Output the [x, y] coordinate of the center of the cell containing the given text.  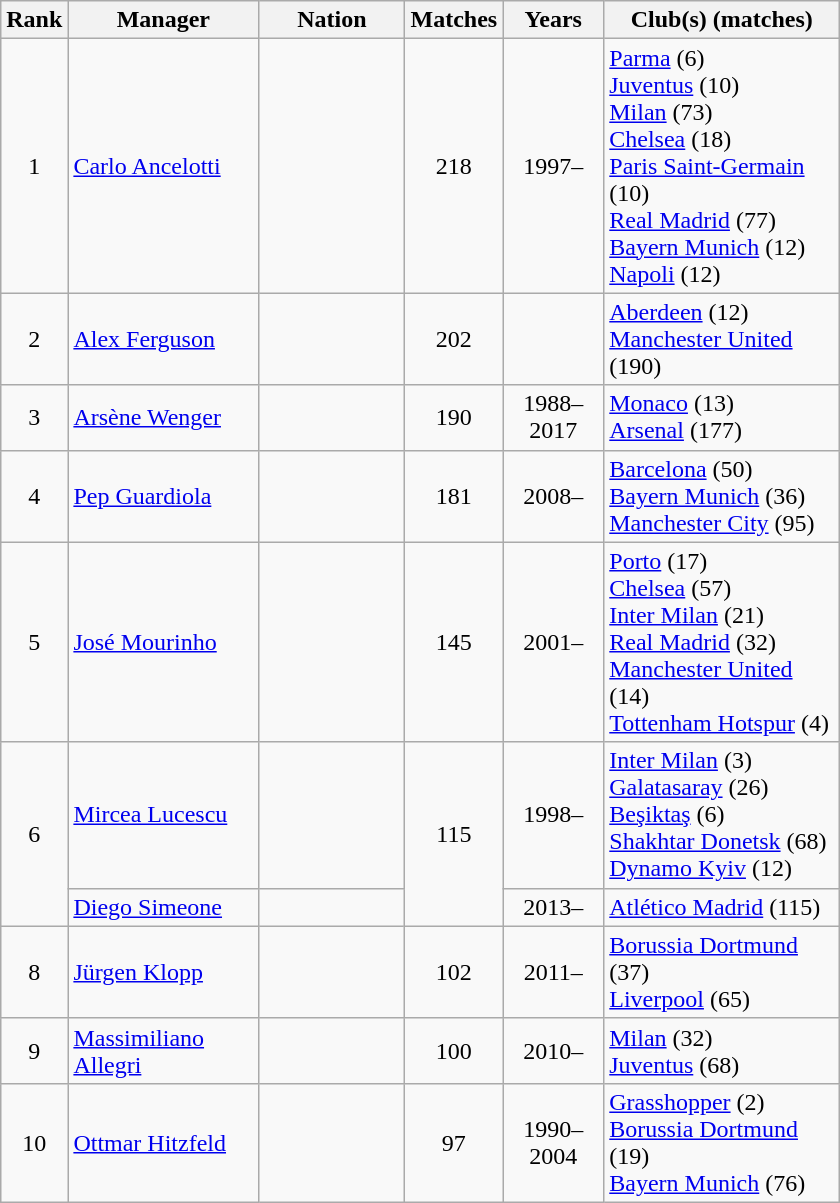
Milan (32)Juventus (68) [722, 1050]
2010– [554, 1050]
145 [454, 642]
1990–2004 [554, 1142]
100 [454, 1050]
Diego Simeone [164, 907]
Years [554, 20]
Pep Guardiola [164, 496]
1997– [554, 166]
2008– [554, 496]
Jürgen Klopp [164, 972]
Mircea Lucescu [164, 815]
Parma (6)Juventus (10)Milan (73)Chelsea (18)Paris Saint-Germain (10)Real Madrid (77)Bayern Munich (12)Napoli (12) [722, 166]
Arsène Wenger [164, 418]
115 [454, 834]
1998– [554, 815]
Alex Ferguson [164, 339]
José Mourinho [164, 642]
Monaco (13)Arsenal (177) [722, 418]
4 [34, 496]
1 [34, 166]
Barcelona (50)Bayern Munich (36)Manchester City (95) [722, 496]
9 [34, 1050]
202 [454, 339]
Atlético Madrid (115) [722, 907]
Borussia Dortmund (37)Liverpool (65) [722, 972]
10 [34, 1142]
97 [454, 1142]
Club(s) (matches) [722, 20]
2 [34, 339]
218 [454, 166]
2013– [554, 907]
102 [454, 972]
Inter Milan (3)Galatasaray (26)Beşiktaş (6)Shakhtar Donetsk (68)Dynamo Kyiv (12) [722, 815]
Grasshopper (2)Borussia Dortmund (19)Bayern Munich (76) [722, 1142]
3 [34, 418]
Porto (17)Chelsea (57)Inter Milan (21)Real Madrid (32)Manchester United (14)Tottenham Hotspur (4) [722, 642]
1988–2017 [554, 418]
181 [454, 496]
Matches [454, 20]
8 [34, 972]
Carlo Ancelotti [164, 166]
6 [34, 834]
Nation [332, 20]
Ottmar Hitzfeld [164, 1142]
2011– [554, 972]
Massimiliano Allegri [164, 1050]
2001– [554, 642]
Rank [34, 20]
190 [454, 418]
Aberdeen (12) Manchester United (190) [722, 339]
5 [34, 642]
Manager [164, 20]
